Detect which cell encompasses the target text, then output its (x, y) center coordinate. 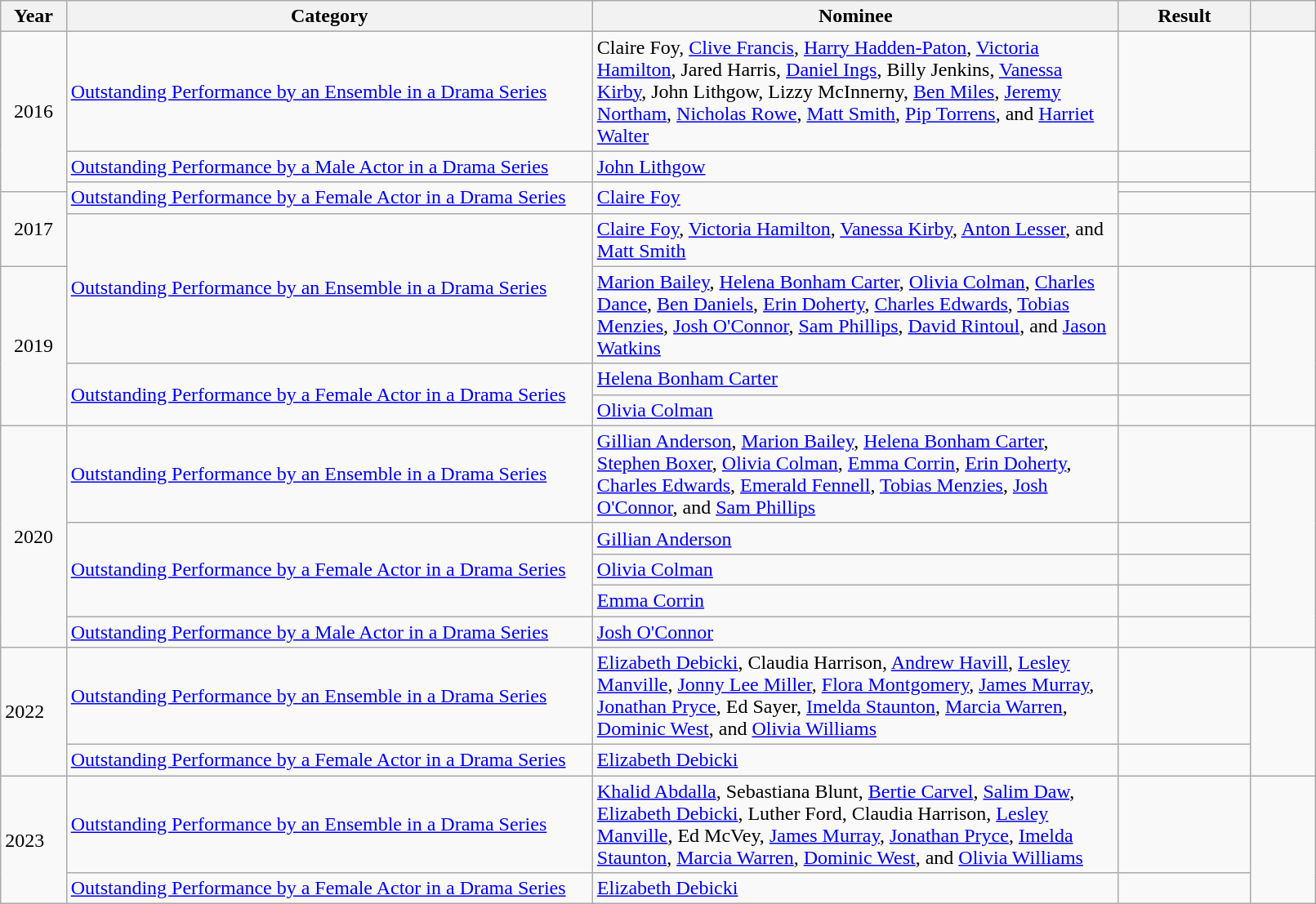
Category (329, 16)
Nominee (855, 16)
2023 (33, 839)
Helena Bonham Carter (855, 379)
Claire Foy (855, 198)
Year (33, 16)
Result (1184, 16)
2019 (33, 346)
2020 (33, 536)
2017 (33, 229)
2016 (33, 111)
Claire Foy, Victoria Hamilton, Vanessa Kirby, Anton Lesser, and Matt Smith (855, 240)
Emma Corrin (855, 600)
Gillian Anderson (855, 538)
2022 (33, 712)
Josh O'Connor (855, 631)
John Lithgow (855, 167)
